Capture the cell that displays the provided text and extract its [X, Y] central coordinate. 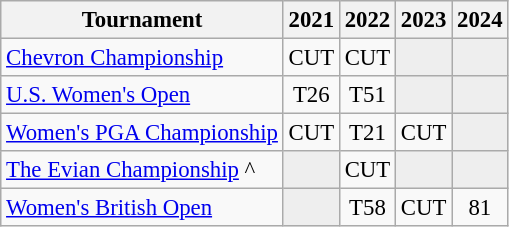
Women's PGA Championship [142, 133]
T26 [311, 95]
Women's British Open [142, 208]
T21 [367, 133]
2024 [480, 20]
2022 [367, 20]
Tournament [142, 20]
81 [480, 208]
T58 [367, 208]
2021 [311, 20]
The Evian Championship ^ [142, 170]
U.S. Women's Open [142, 95]
2023 [424, 20]
Chevron Championship [142, 58]
T51 [367, 95]
